Return (X, Y) of the center of cell containing provided text 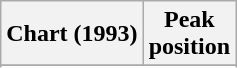
Chart (1993) (72, 34)
Peakposition (189, 34)
